Detect which cell encompasses the target text, then output its (X, Y) center coordinate. 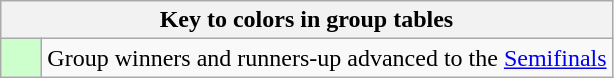
Key to colors in group tables (306, 20)
Group winners and runners-up advanced to the Semifinals (327, 58)
